Pinpoint the cell where the given text exists, returning its [x, y] midpoint coordinate. 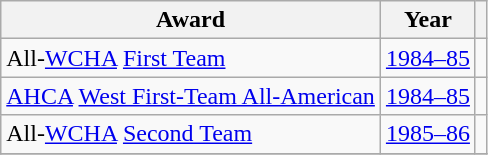
All-WCHA Second Team [191, 134]
AHCA West First-Team All-American [191, 96]
1985–86 [428, 134]
Award [191, 20]
All-WCHA First Team [191, 58]
Year [428, 20]
